Pinpoint the cell where the given text exists, returning its (x, y) midpoint coordinate. 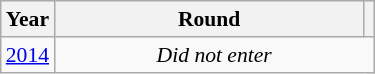
2014 (28, 55)
Did not enter (214, 55)
Round (209, 19)
Year (28, 19)
